Output the (x, y) coordinate of the center of the cell containing the given text.  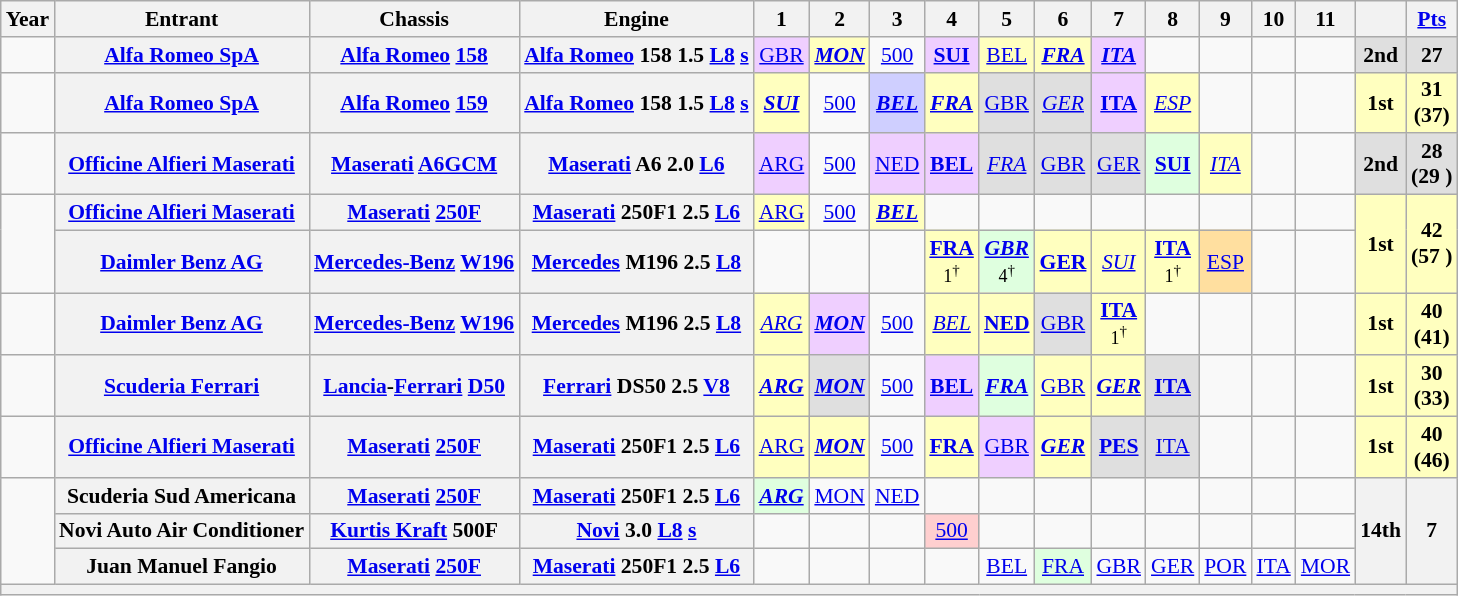
Engine (636, 19)
5 (1007, 19)
Year (28, 19)
Scuderia Sud Americana (182, 496)
Novi 3.0 L8 s (636, 531)
2 (840, 19)
40(46) (1432, 448)
MOR (1326, 567)
Entrant (182, 19)
42(57 ) (1432, 244)
Ferrari DS50 2.5 V8 (636, 386)
Maserati A6 2.0 L6 (636, 164)
6 (1064, 19)
Lancia-Ferrari D50 (414, 386)
Scuderia Ferrari (182, 386)
40(41) (1432, 324)
1 (782, 19)
Novi Auto Air Conditioner (182, 531)
PES (1118, 448)
Alfa Romeo 158 (414, 55)
30(33) (1432, 386)
10 (1273, 19)
Juan Manuel Fangio (182, 567)
8 (1172, 19)
Pts (1432, 19)
Kurtis Kraft 500F (414, 531)
POR (1225, 567)
4 (951, 19)
Alfa Romeo 159 (414, 102)
27 (1432, 55)
Chassis (414, 19)
3 (897, 19)
31(37) (1432, 102)
28(29 ) (1432, 164)
14th (1380, 532)
9 (1225, 19)
11 (1326, 19)
Maserati A6GCM (414, 164)
FRA1† (951, 262)
GBR4† (1007, 262)
